Identify which cell holds the provided text, then report its [X, Y] central coordinate. 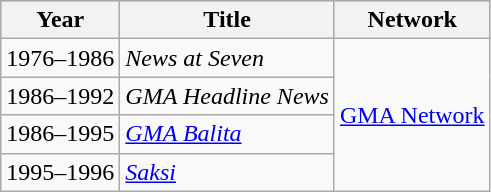
GMA Balita [228, 134]
Network [412, 20]
1986–1992 [60, 96]
1986–1995 [60, 134]
Saksi [228, 172]
Title [228, 20]
1995–1996 [60, 172]
Year [60, 20]
1976–1986 [60, 58]
GMA Network [412, 115]
News at Seven [228, 58]
GMA Headline News [228, 96]
